Detect which cell encompasses the target text, then output its [x, y] center coordinate. 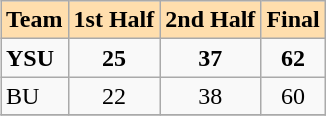
62 [293, 58]
1st Half [114, 20]
37 [210, 58]
Team [34, 20]
22 [114, 96]
2nd Half [210, 20]
38 [210, 96]
YSU [34, 58]
Final [293, 20]
25 [114, 58]
BU [34, 96]
60 [293, 96]
